Search for the cell housing the specified text and yield its [X, Y] center coordinate. 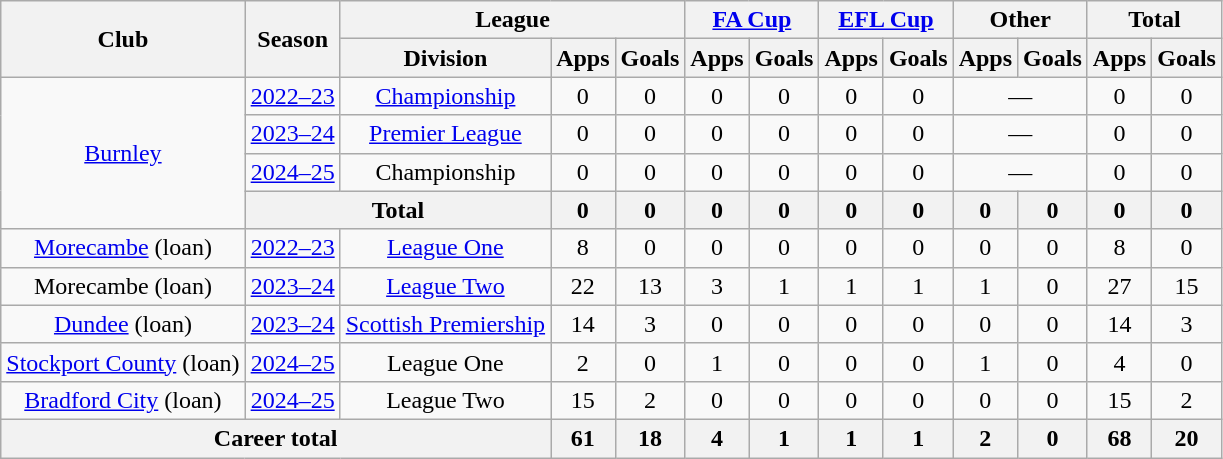
Career total [276, 438]
Season [292, 39]
Bradford City (loan) [123, 400]
68 [1119, 438]
18 [650, 438]
61 [583, 438]
Dundee (loan) [123, 324]
27 [1119, 286]
Burnley [123, 153]
20 [1187, 438]
Premier League [445, 134]
EFL Cup [886, 20]
Stockport County (loan) [123, 362]
FA Cup [752, 20]
Other [1020, 20]
22 [583, 286]
13 [650, 286]
Division [445, 58]
Scottish Premiership [445, 324]
League [512, 20]
Club [123, 39]
